Return [X, Y] of the center of cell containing provided text 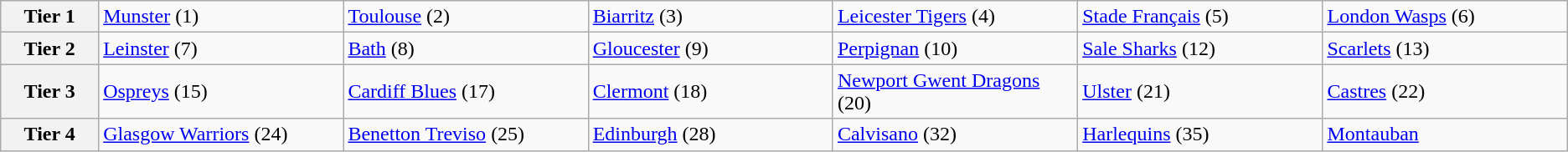
Glasgow Warriors (24) [221, 134]
Montauban [1445, 134]
Benetton Treviso (25) [466, 134]
Ospreys (15) [221, 92]
Munster (1) [221, 17]
Tier 2 [50, 48]
Edinburgh (28) [710, 134]
Ulster (21) [1200, 92]
Bath (8) [466, 48]
Gloucester (9) [710, 48]
Harlequins (35) [1200, 134]
Castres (22) [1445, 92]
Tier 4 [50, 134]
Biarritz (3) [710, 17]
Perpignan (10) [955, 48]
Clermont (18) [710, 92]
Newport Gwent Dragons (20) [955, 92]
Stade Français (5) [1200, 17]
Leicester Tigers (4) [955, 17]
Toulouse (2) [466, 17]
Leinster (7) [221, 48]
Tier 1 [50, 17]
Cardiff Blues (17) [466, 92]
Scarlets (13) [1445, 48]
Sale Sharks (12) [1200, 48]
London Wasps (6) [1445, 17]
Tier 3 [50, 92]
Calvisano (32) [955, 134]
